Return the [X, Y] coordinate for the center point of the cell that contains the specified text.  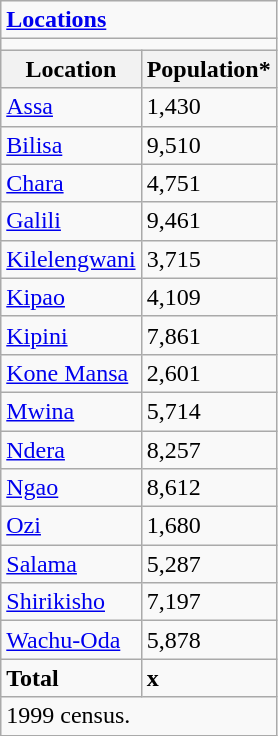
7,861 [208, 335]
3,715 [208, 259]
5,287 [208, 564]
5,714 [208, 411]
1,430 [208, 107]
4,751 [208, 183]
Assa [71, 107]
8,612 [208, 488]
1999 census. [138, 716]
2,601 [208, 373]
Total [71, 678]
Population* [208, 69]
Kipini [71, 335]
Kilelengwani [71, 259]
Wachu-Oda [71, 640]
9,461 [208, 221]
7,197 [208, 602]
Galili [71, 221]
Bilisa [71, 145]
Kone Mansa [71, 373]
Salama [71, 564]
9,510 [208, 145]
Location [71, 69]
4,109 [208, 297]
Ngao [71, 488]
x [208, 678]
Ndera [71, 449]
Ozi [71, 526]
5,878 [208, 640]
Chara [71, 183]
Kipao [71, 297]
1,680 [208, 526]
Locations [138, 20]
Mwina [71, 411]
Shirikisho [71, 602]
8,257 [208, 449]
